Provide the (x, y) coordinate of the cell's center where the given text is located.  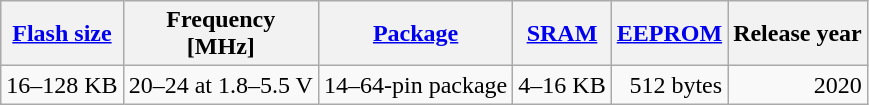
SRAM (562, 34)
512 bytes (669, 85)
4–16 KB (562, 85)
Flash size (62, 34)
Package (415, 34)
16–128 KB (62, 85)
20–24 at 1.8–5.5 V (220, 85)
EEPROM (669, 34)
2020 (798, 85)
Release year (798, 34)
Frequency[MHz] (220, 34)
14–64-pin package (415, 85)
